Identify which cell holds the provided text, then report its (X, Y) central coordinate. 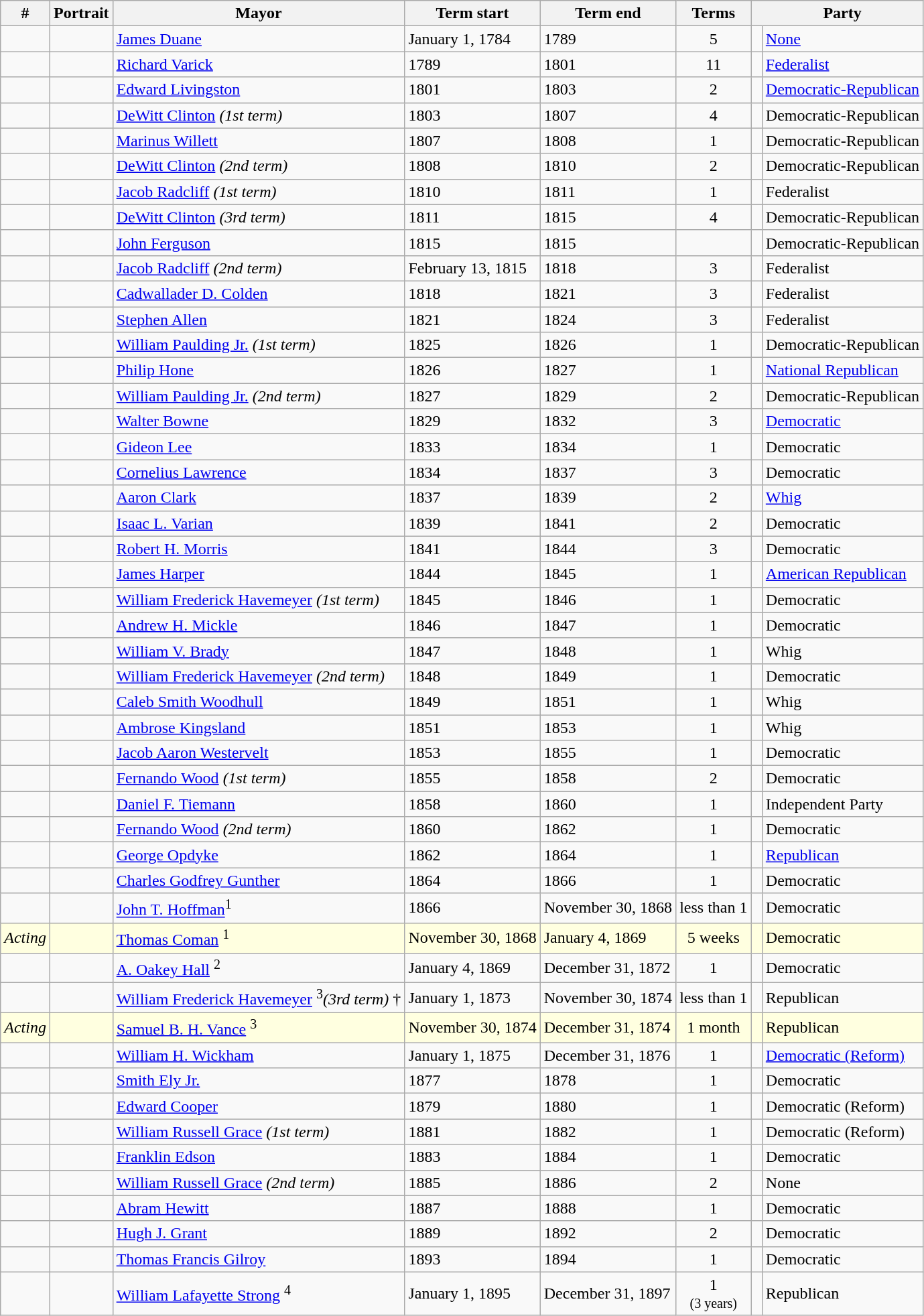
Ambrose Kingsland (259, 727)
December 31, 1874 (608, 1028)
William Russell Grace (1st term) (259, 1132)
Jacob Radcliff (2nd term) (259, 268)
Samuel B. H. Vance 3 (259, 1028)
1 (3 years) (714, 1293)
Jacob Aaron Westervelt (259, 753)
National Republican (842, 371)
December 31, 1876 (608, 1055)
1893 (472, 1259)
William Paulding Jr. (1st term) (259, 345)
December 31, 1872 (608, 968)
Walter Bowne (259, 421)
1889 (472, 1234)
William H. Wickham (259, 1055)
1892 (608, 1234)
Smith Ely Jr. (259, 1081)
Andrew H. Mickle (259, 625)
5 weeks (714, 938)
Richard Varick (259, 64)
Thomas Coman 1 (259, 938)
1887 (472, 1208)
Edward Livingston (259, 90)
William Lafayette Strong 4 (259, 1293)
1881 (472, 1132)
1884 (608, 1157)
Philip Hone (259, 371)
Terms (714, 13)
Robert H. Morris (259, 549)
1883 (472, 1157)
Franklin Edson (259, 1157)
1888 (608, 1208)
William V. Brady (259, 651)
Independent Party (842, 804)
William Frederick Havemeyer (1st term) (259, 600)
1885 (472, 1183)
A. Oakey Hall 2 (259, 968)
Term end (608, 13)
Aaron Clark (259, 498)
January 1, 1875 (472, 1055)
1879 (472, 1106)
Term start (472, 13)
January 1, 1784 (472, 39)
William Frederick Havemeyer (2nd term) (259, 676)
Abram Hewitt (259, 1208)
Cornelius Lawrence (259, 472)
1894 (608, 1259)
John Ferguson (259, 243)
11 (714, 64)
DeWitt Clinton (2nd term) (259, 166)
December 31, 1897 (608, 1293)
1878 (608, 1081)
William Frederick Havemeyer 3(3rd term) † (259, 998)
Party (842, 13)
Thomas Francis Gilroy (259, 1259)
January 1, 1895 (472, 1293)
Gideon Lee (259, 447)
American Republican (842, 574)
Charles Godfrey Gunther (259, 880)
Edward Cooper (259, 1106)
Daniel F. Tiemann (259, 804)
DeWitt Clinton (1st term) (259, 115)
Isaac L. Varian (259, 523)
Mayor (259, 13)
Caleb Smith Woodhull (259, 702)
Marinus Willett (259, 141)
William Paulding Jr. (2nd term) (259, 396)
James Harper (259, 574)
Cadwallader D. Colden (259, 293)
William Russell Grace (2nd term) (259, 1183)
# (25, 13)
1824 (608, 320)
1825 (472, 345)
1832 (608, 421)
February 13, 1815 (472, 268)
Jacob Radcliff (1st term) (259, 192)
January 1, 1873 (472, 998)
1882 (608, 1132)
George Opdyke (259, 855)
5 (714, 39)
Stephen Allen (259, 320)
1 month (714, 1028)
Fernando Wood (2nd term) (259, 830)
James Duane (259, 39)
John T. Hoffman1 (259, 909)
1886 (608, 1183)
1877 (472, 1081)
DeWitt Clinton (3rd term) (259, 217)
Hugh J. Grant (259, 1234)
Fernando Wood (1st term) (259, 779)
1833 (472, 447)
1880 (608, 1106)
Portrait (81, 13)
